Extract the [x, y] coordinate from the center of the cell holding the provided text.  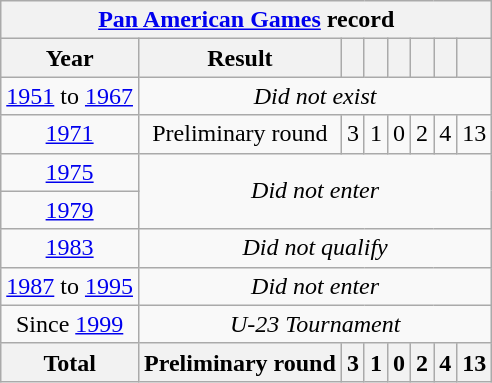
Did not qualify [314, 248]
Result [240, 58]
Year [70, 58]
1987 to 1995 [70, 286]
1975 [70, 172]
1983 [70, 248]
Did not exist [314, 96]
1971 [70, 134]
Total [70, 362]
U-23 Tournament [314, 324]
1979 [70, 210]
Pan American Games record [246, 20]
Since 1999 [70, 324]
1951 to 1967 [70, 96]
